Detect which cell encompasses the target text, then output its [X, Y] center coordinate. 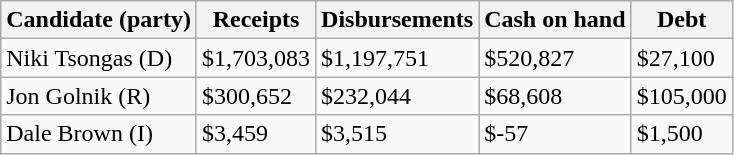
Debt [682, 20]
Jon Golnik (R) [99, 96]
$1,197,751 [398, 58]
$300,652 [256, 96]
Disbursements [398, 20]
Niki Tsongas (D) [99, 58]
$68,608 [555, 96]
$3,459 [256, 134]
Receipts [256, 20]
$27,100 [682, 58]
$232,044 [398, 96]
Dale Brown (I) [99, 134]
$1,500 [682, 134]
$520,827 [555, 58]
$105,000 [682, 96]
Candidate (party) [99, 20]
Cash on hand [555, 20]
$1,703,083 [256, 58]
$-57 [555, 134]
$3,515 [398, 134]
